Detect which cell encompasses the target text, then output its [X, Y] center coordinate. 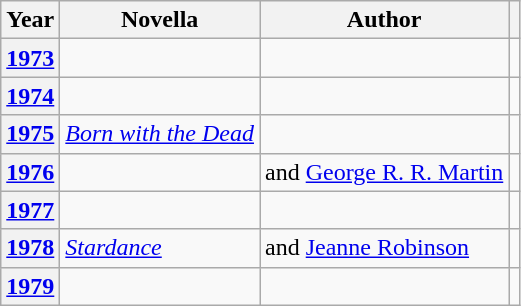
1977 [30, 210]
and Jeanne Robinson [384, 248]
Born with the Dead [160, 134]
Novella [160, 20]
1974 [30, 96]
1978 [30, 248]
and George R. R. Martin [384, 172]
Year [30, 20]
1973 [30, 58]
Stardance [160, 248]
1975 [30, 134]
1979 [30, 286]
1976 [30, 172]
Author [384, 20]
